Detect which cell encompasses the target text, then output its [X, Y] center coordinate. 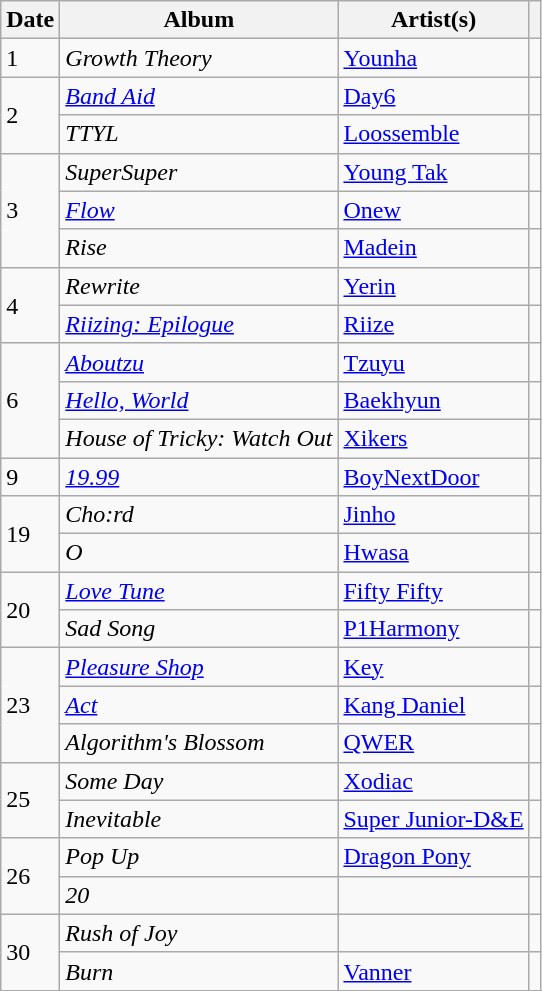
House of Tricky: Watch Out [199, 438]
Love Tune [199, 591]
Rewrite [199, 286]
Growth Theory [199, 58]
Act [199, 705]
Band Aid [199, 96]
Riize [434, 324]
Tzuyu [434, 362]
Key [434, 667]
Inevitable [199, 819]
Fifty Fifty [434, 591]
3 [30, 210]
Xikers [434, 438]
TTYL [199, 134]
Hwasa [434, 553]
Madein [434, 248]
Date [30, 20]
Hello, World [199, 400]
SuperSuper [199, 172]
Aboutzu [199, 362]
Super Junior-D&E [434, 819]
Yerin [434, 286]
Pop Up [199, 857]
9 [30, 477]
Rush of Joy [199, 933]
Jinho [434, 515]
QWER [434, 743]
Some Day [199, 781]
Xodiac [434, 781]
25 [30, 800]
Riizing: Epilogue [199, 324]
1 [30, 58]
Flow [199, 210]
Baekhyun [434, 400]
Artist(s) [434, 20]
Kang Daniel [434, 705]
Rise [199, 248]
Vanner [434, 971]
Dragon Pony [434, 857]
Loossemble [434, 134]
23 [30, 705]
19.99 [199, 477]
30 [30, 952]
4 [30, 305]
Onew [434, 210]
Sad Song [199, 629]
P1Harmony [434, 629]
Burn [199, 971]
Day6 [434, 96]
Young Tak [434, 172]
BoyNextDoor [434, 477]
Cho:rd [199, 515]
Pleasure Shop [199, 667]
2 [30, 115]
Younha [434, 58]
19 [30, 534]
6 [30, 400]
26 [30, 876]
Album [199, 20]
O [199, 553]
Algorithm's Blossom [199, 743]
